Output the [X, Y] coordinate of the center of the cell containing the given text.  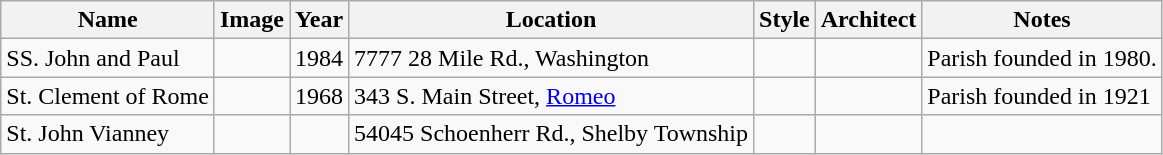
54045 Schoenherr Rd., Shelby Township [552, 134]
Architect [868, 20]
Parish founded in 1921 [1042, 96]
St. Clement of Rome [108, 96]
Location [552, 20]
Image [252, 20]
343 S. Main Street, Romeo [552, 96]
St. John Vianney [108, 134]
SS. John and Paul [108, 58]
Parish founded in 1980. [1042, 58]
Name [108, 20]
1984 [320, 58]
Year [320, 20]
Notes [1042, 20]
Style [785, 20]
1968 [320, 96]
7777 28 Mile Rd., Washington [552, 58]
